Search for the cell housing the specified text and yield its [X, Y] center coordinate. 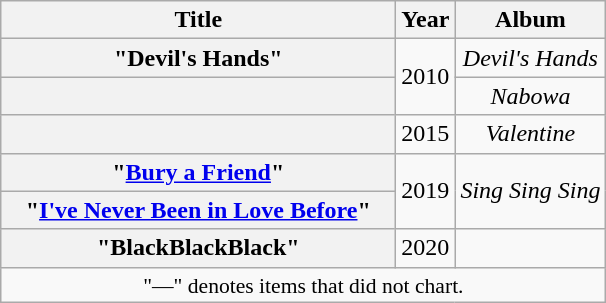
Album [530, 20]
2010 [426, 77]
Title [198, 20]
"I've Never Been in Love Before" [198, 210]
"Bury a Friend" [198, 172]
"Devil's Hands" [198, 58]
2020 [426, 248]
Nabowa [530, 96]
2015 [426, 134]
"—" denotes items that did not chart. [304, 285]
Valentine [530, 134]
Devil's Hands [530, 58]
Sing Sing Sing [530, 191]
Year [426, 20]
2019 [426, 191]
"BlackBlackBlack" [198, 248]
